Find where the given text appears and provide that cell's center as (x, y) coordinate. 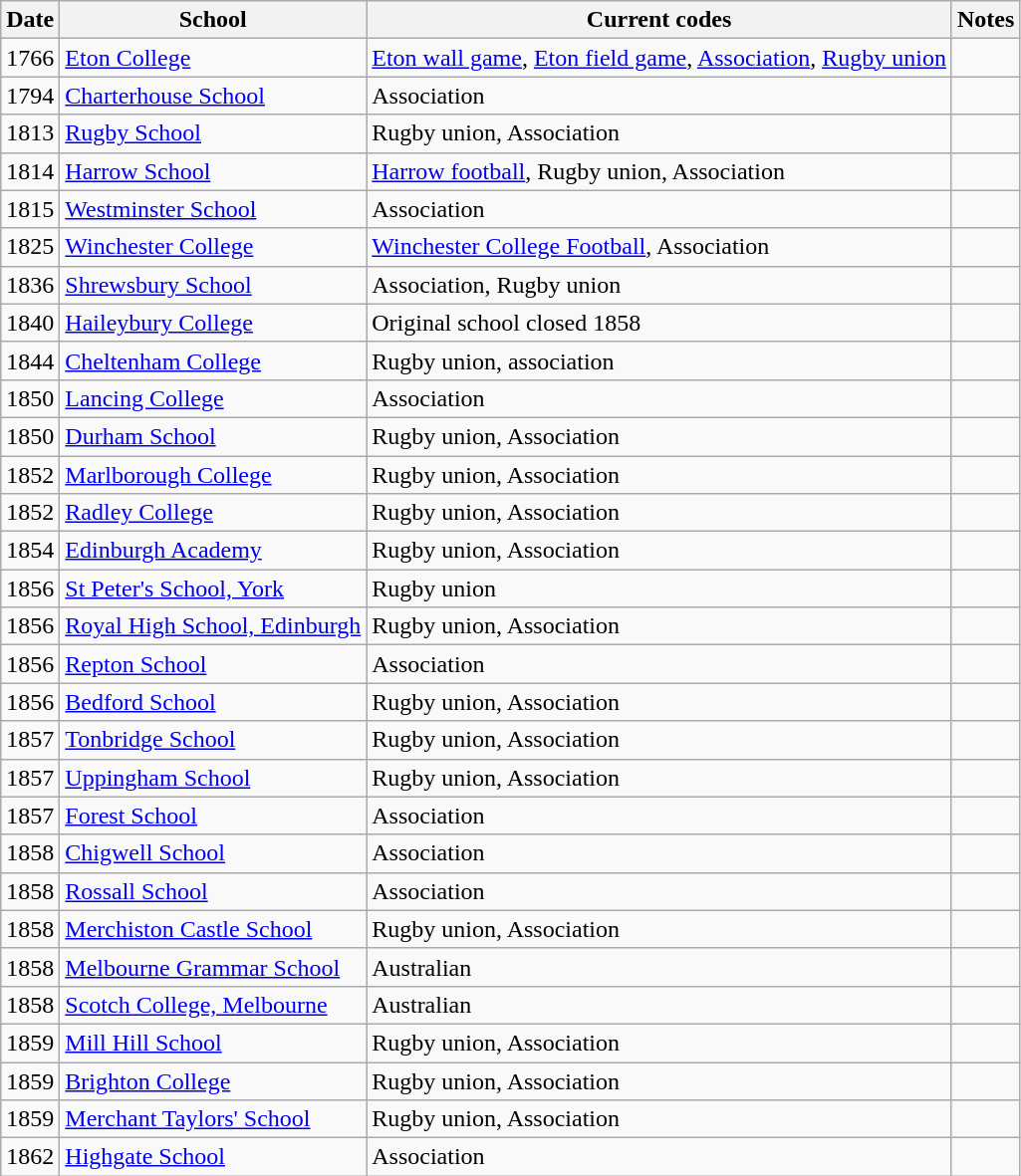
1813 (30, 133)
Haileybury College (213, 323)
Notes (985, 20)
Royal High School, Edinburgh (213, 626)
Chigwell School (213, 853)
Merchiston Castle School (213, 929)
1794 (30, 96)
Association, Rugby union (659, 285)
Rugby union, association (659, 360)
Rugby union (659, 588)
School (213, 20)
1836 (30, 285)
Current codes (659, 20)
Melbourne Grammar School (213, 967)
1825 (30, 247)
1840 (30, 323)
Bedford School (213, 702)
Eton wall game, Eton field game, Association, Rugby union (659, 58)
Eton College (213, 58)
Highgate School (213, 1157)
1766 (30, 58)
Date (30, 20)
Harrow football, Rugby union, Association (659, 171)
Rugby School (213, 133)
Charterhouse School (213, 96)
Rossall School (213, 891)
1814 (30, 171)
Forest School (213, 816)
Cheltenham College (213, 360)
Shrewsbury School (213, 285)
Lancing College (213, 398)
Merchant Taylors' School (213, 1119)
1815 (30, 209)
Original school closed 1858 (659, 323)
1854 (30, 551)
Tonbridge School (213, 740)
Winchester College Football, Association (659, 247)
Winchester College (213, 247)
1844 (30, 360)
Marlborough College (213, 475)
Durham School (213, 436)
St Peter's School, York (213, 588)
Uppingham School (213, 778)
Repton School (213, 664)
1862 (30, 1157)
Edinburgh Academy (213, 551)
Harrow School (213, 171)
Westminster School (213, 209)
Scotch College, Melbourne (213, 1005)
Brighton College (213, 1080)
Mill Hill School (213, 1043)
Radley College (213, 513)
